Provide the [X, Y] coordinate of the cell's center where the given text is located.  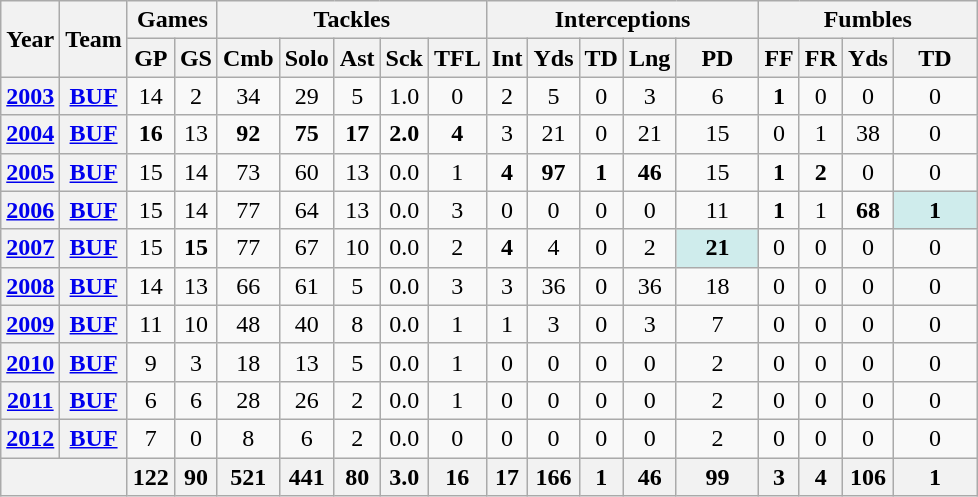
29 [306, 96]
GP [150, 58]
2010 [30, 362]
PD [718, 58]
FF [779, 58]
90 [196, 477]
2009 [30, 324]
67 [306, 248]
2008 [30, 286]
GS [196, 58]
521 [248, 477]
106 [868, 477]
9 [150, 362]
75 [306, 134]
122 [150, 477]
Team [94, 39]
1.0 [404, 96]
99 [718, 477]
2.0 [404, 134]
2006 [30, 210]
Cmb [248, 58]
2007 [30, 248]
92 [248, 134]
Interceptions [622, 20]
Sck [404, 58]
Games [172, 20]
Lng [649, 58]
Fumbles [868, 20]
Year [30, 39]
80 [357, 477]
3.0 [404, 477]
73 [248, 172]
48 [248, 324]
2003 [30, 96]
2012 [30, 438]
64 [306, 210]
66 [248, 286]
2011 [30, 400]
60 [306, 172]
FR [820, 58]
Ast [357, 58]
441 [306, 477]
Int [507, 58]
68 [868, 210]
40 [306, 324]
61 [306, 286]
TFL [457, 58]
2004 [30, 134]
Solo [306, 58]
28 [248, 400]
26 [306, 400]
Tackles [352, 20]
34 [248, 96]
166 [554, 477]
97 [554, 172]
38 [868, 134]
2005 [30, 172]
